Return the (x, y) coordinate for the center point of the cell that contains the specified text.  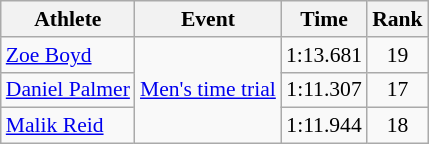
Event (208, 19)
17 (398, 90)
1:11.307 (324, 90)
Daniel Palmer (68, 90)
Rank (398, 19)
Zoe Boyd (68, 55)
19 (398, 55)
1:11.944 (324, 126)
18 (398, 126)
Men's time trial (208, 90)
1:13.681 (324, 55)
Malik Reid (68, 126)
Time (324, 19)
Athlete (68, 19)
